Provide the (X, Y) coordinate of the cell's center where the given text is located.  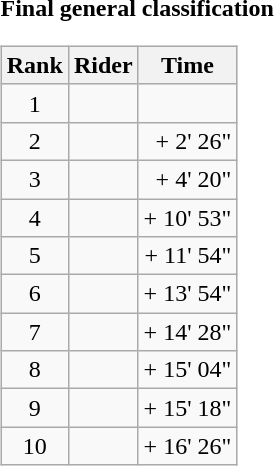
+ 11' 54" (188, 256)
3 (34, 179)
2 (34, 141)
4 (34, 217)
+ 15' 18" (188, 408)
6 (34, 294)
Rider (103, 65)
+ 13' 54" (188, 294)
+ 15' 04" (188, 370)
Rank (34, 65)
10 (34, 446)
7 (34, 332)
+ 2' 26" (188, 141)
+ 14' 28" (188, 332)
+ 4' 20" (188, 179)
5 (34, 256)
8 (34, 370)
+ 10' 53" (188, 217)
Time (188, 65)
9 (34, 408)
1 (34, 103)
+ 16' 26" (188, 446)
